Locate the cell with the specified text and output its [X, Y] center coordinate. 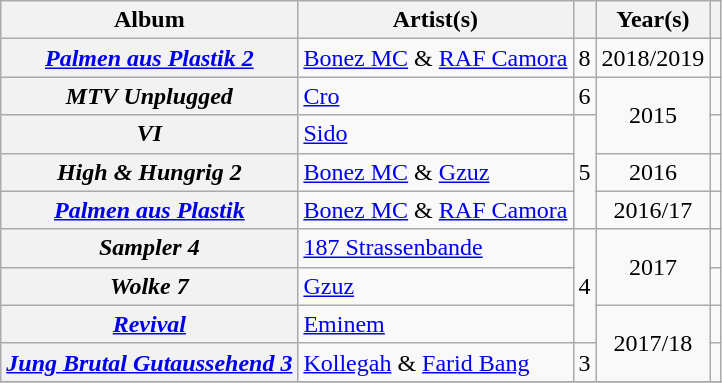
3 [584, 362]
8 [584, 58]
2016/17 [653, 210]
Gzuz [436, 286]
187 Strassenbande [436, 248]
2016 [653, 172]
Revival [150, 324]
Year(s) [653, 20]
Kollegah & Farid Bang [436, 362]
Eminem [436, 324]
5 [584, 172]
Cro [436, 96]
Album [150, 20]
6 [584, 96]
Bonez MC & Gzuz [436, 172]
VI [150, 134]
Sido [436, 134]
2017 [653, 267]
Palmen aus Plastik 2 [150, 58]
4 [584, 286]
MTV Unplugged [150, 96]
High & Hungrig 2 [150, 172]
2018/2019 [653, 58]
Artist(s) [436, 20]
Jung Brutal Gutaussehend 3 [150, 362]
2015 [653, 115]
2017/18 [653, 343]
Palmen aus Plastik [150, 210]
Wolke 7 [150, 286]
Sampler 4 [150, 248]
